Capture the cell that displays the provided text and extract its (x, y) central coordinate. 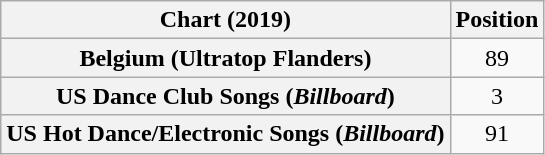
US Hot Dance/Electronic Songs (Billboard) (226, 134)
Chart (2019) (226, 20)
89 (497, 58)
Position (497, 20)
Belgium (Ultratop Flanders) (226, 58)
US Dance Club Songs (Billboard) (226, 96)
91 (497, 134)
3 (497, 96)
